Determine the (X, Y) coordinate at the center of the cell enclosing the given text.  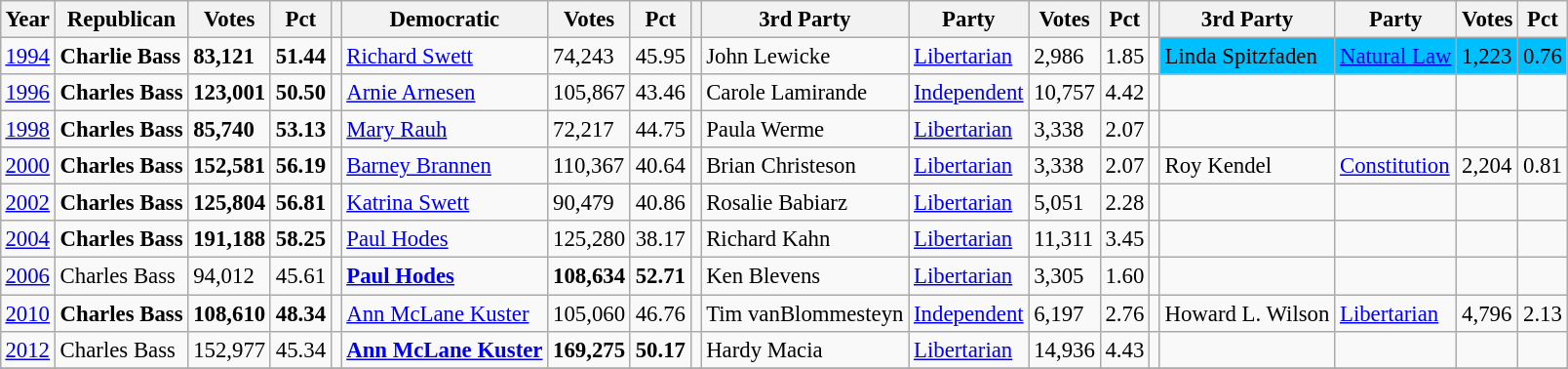
Richard Swett (445, 56)
Rosalie Babiarz (805, 203)
40.64 (660, 166)
1,223 (1488, 56)
105,867 (589, 93)
6,197 (1065, 313)
94,012 (230, 276)
Richard Kahn (805, 239)
Howard L. Wilson (1246, 313)
Roy Kendel (1246, 166)
Carole Lamirande (805, 93)
Barney Brannen (445, 166)
90,479 (589, 203)
Linda Spitzfaden (1246, 56)
0.81 (1543, 166)
2.13 (1543, 313)
152,977 (230, 349)
83,121 (230, 56)
46.76 (660, 313)
Hardy Macia (805, 349)
Paula Werme (805, 130)
Democratic (445, 20)
2.76 (1124, 313)
50.17 (660, 349)
74,243 (589, 56)
38.17 (660, 239)
2.28 (1124, 203)
Arnie Arnesen (445, 93)
169,275 (589, 349)
Tim vanBlommesteyn (805, 313)
Republican (121, 20)
2010 (27, 313)
43.46 (660, 93)
3.45 (1124, 239)
44.75 (660, 130)
51.44 (300, 56)
4,796 (1488, 313)
5,051 (1065, 203)
2006 (27, 276)
2004 (27, 239)
108,634 (589, 276)
Brian Christeson (805, 166)
Ken Blevens (805, 276)
58.25 (300, 239)
Katrina Swett (445, 203)
110,367 (589, 166)
56.81 (300, 203)
191,188 (230, 239)
1998 (27, 130)
1.85 (1124, 56)
85,740 (230, 130)
52.71 (660, 276)
125,804 (230, 203)
72,217 (589, 130)
Natural Law (1396, 56)
40.86 (660, 203)
1994 (27, 56)
3,305 (1065, 276)
2,204 (1488, 166)
Charlie Bass (121, 56)
1996 (27, 93)
53.13 (300, 130)
4.43 (1124, 349)
11,311 (1065, 239)
45.95 (660, 56)
0.76 (1543, 56)
Constitution (1396, 166)
56.19 (300, 166)
John Lewicke (805, 56)
1.60 (1124, 276)
45.34 (300, 349)
2000 (27, 166)
105,060 (589, 313)
4.42 (1124, 93)
125,280 (589, 239)
2002 (27, 203)
14,936 (1065, 349)
45.61 (300, 276)
123,001 (230, 93)
Mary Rauh (445, 130)
10,757 (1065, 93)
2012 (27, 349)
108,610 (230, 313)
50.50 (300, 93)
Year (27, 20)
152,581 (230, 166)
2,986 (1065, 56)
48.34 (300, 313)
